Scan for the cell matching the given text and deliver its [x, y] coordinate at center. 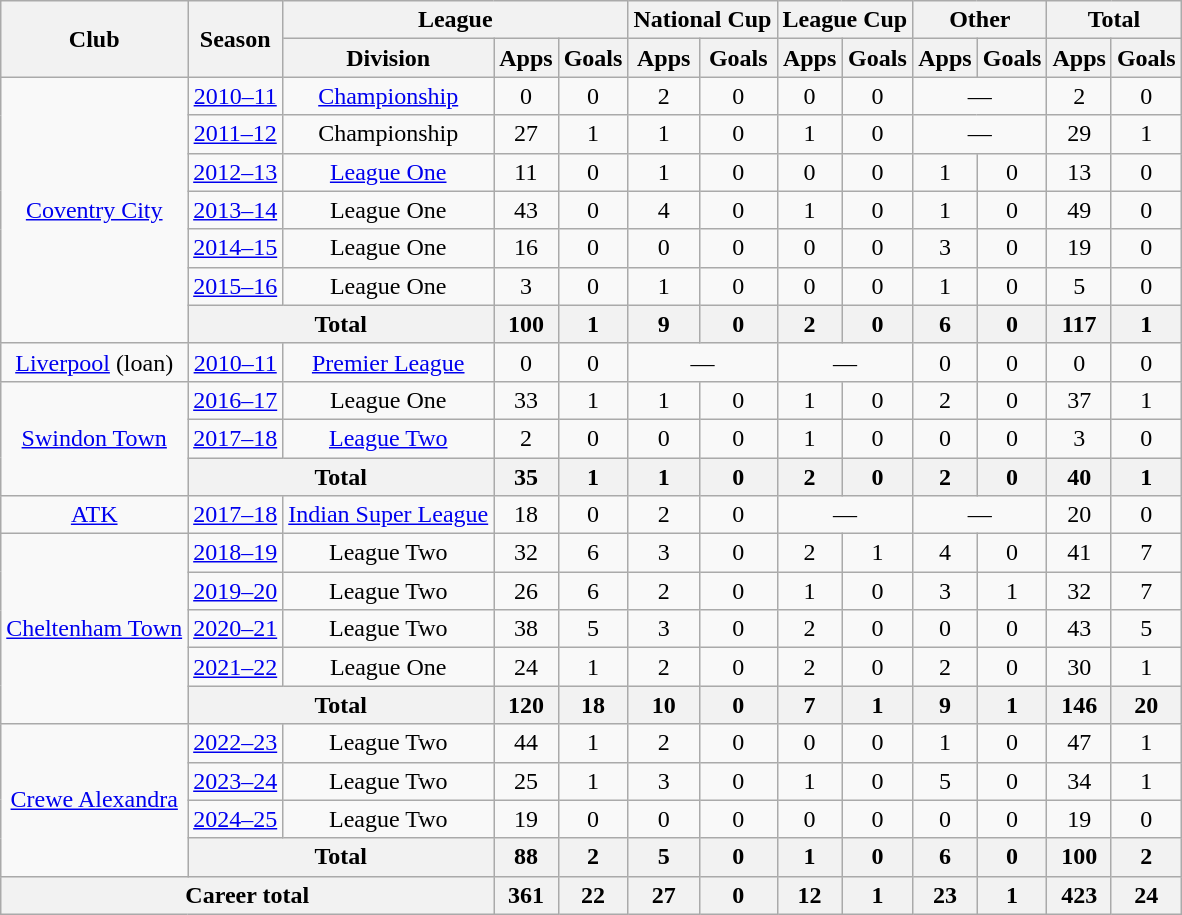
Premier League [388, 362]
2019–20 [236, 591]
Indian Super League [388, 515]
25 [526, 781]
120 [526, 705]
41 [1079, 553]
2024–25 [236, 819]
National Cup [702, 20]
361 [526, 895]
2023–24 [236, 781]
29 [1079, 134]
2014–15 [236, 248]
37 [1079, 400]
2013–14 [236, 210]
26 [526, 591]
12 [810, 895]
2012–13 [236, 172]
38 [526, 629]
22 [593, 895]
2021–22 [236, 667]
10 [664, 705]
2015–16 [236, 286]
35 [526, 477]
44 [526, 743]
11 [526, 172]
Season [236, 39]
Career total [248, 895]
117 [1079, 324]
30 [1079, 667]
33 [526, 400]
2018–19 [236, 553]
Cheltenham Town [94, 629]
Other [980, 20]
Division [388, 58]
13 [1079, 172]
Crewe Alexandra [94, 800]
16 [526, 248]
Club [94, 39]
88 [526, 857]
146 [1079, 705]
2016–17 [236, 400]
Swindon Town [94, 438]
League [456, 20]
Coventry City [94, 210]
49 [1079, 210]
23 [945, 895]
40 [1079, 477]
Liverpool (loan) [94, 362]
2020–21 [236, 629]
ATK [94, 515]
League Cup [845, 20]
423 [1079, 895]
47 [1079, 743]
2022–23 [236, 743]
2011–12 [236, 134]
34 [1079, 781]
